Return the (X, Y) coordinate for the center point of the cell that contains the specified text.  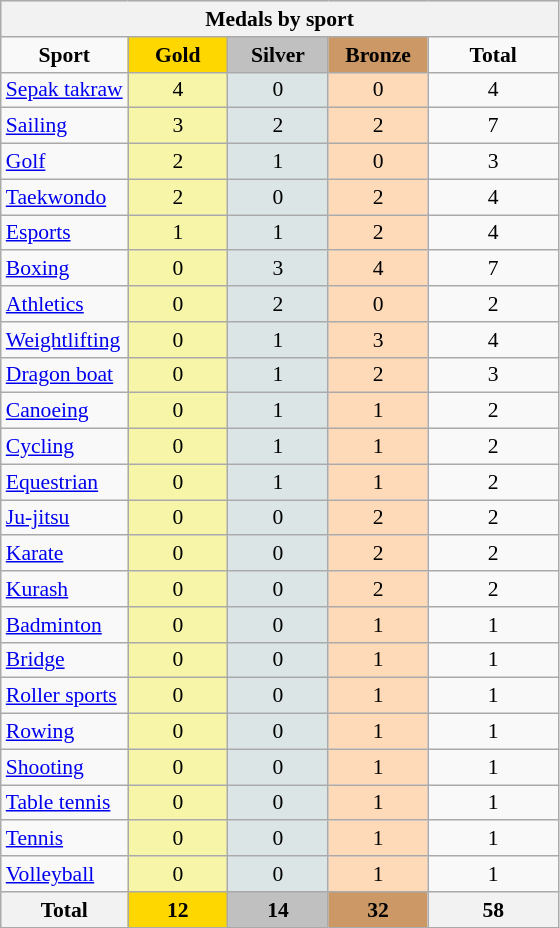
Esports (64, 233)
Athletics (64, 304)
Dragon boat (64, 375)
Gold (178, 55)
Canoeing (64, 411)
Silver (278, 55)
Badminton (64, 625)
58 (493, 910)
Ju-jitsu (64, 518)
14 (278, 910)
Weightlifting (64, 340)
Boxing (64, 269)
Shooting (64, 767)
Volleyball (64, 874)
Sailing (64, 126)
Karate (64, 554)
Bridge (64, 660)
Tennis (64, 839)
Equestrian (64, 482)
Medals by sport (280, 19)
Table tennis (64, 803)
Taekwondo (64, 197)
Golf (64, 162)
Kurash (64, 589)
32 (378, 910)
Sepak takraw (64, 90)
Sport (64, 55)
12 (178, 910)
Cycling (64, 447)
Roller sports (64, 696)
Rowing (64, 732)
Bronze (378, 55)
